Determine the [x, y] coordinate at the center of the cell enclosing the given text.  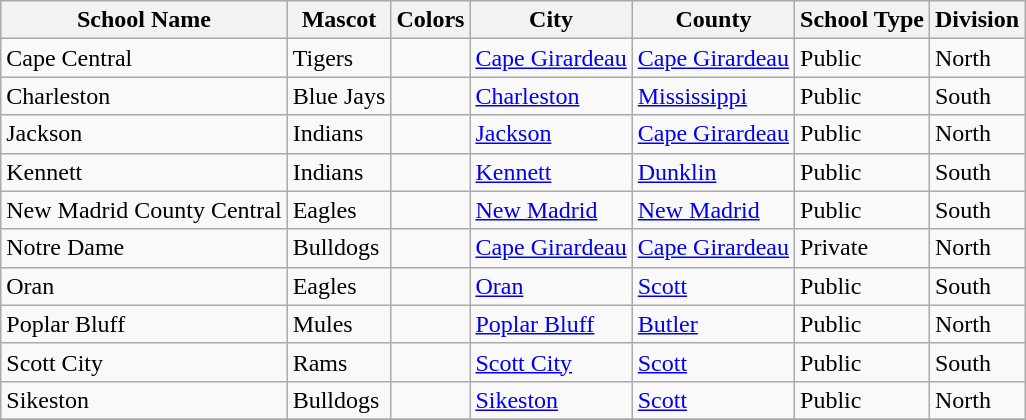
Cape Central [144, 58]
Dunklin [713, 172]
Division [976, 20]
New Madrid County Central [144, 210]
Mascot [339, 20]
Colors [430, 20]
School Type [862, 20]
Notre Dame [144, 248]
School Name [144, 20]
Private [862, 248]
Mules [339, 324]
Rams [339, 362]
Blue Jays [339, 96]
County [713, 20]
Mississippi [713, 96]
Tigers [339, 58]
Butler [713, 324]
City [551, 20]
